For the text-containing cell, return its midpoint in (X, Y) coordinate format. 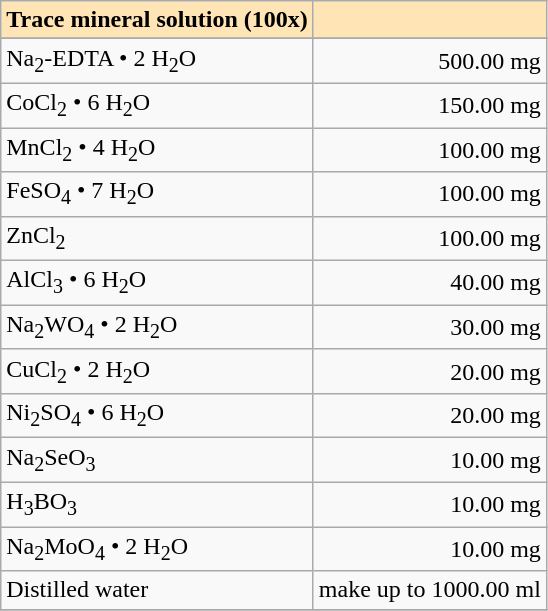
MnCl2 • 4 H2O (158, 150)
make up to 1000.00 ml (430, 590)
FeSO4 • 7 H2O (158, 194)
Na2-EDTA • 2 H2O (158, 61)
CoCl2 • 6 H2O (158, 105)
H3BO3 (158, 504)
CuCl2 • 2 H2O (158, 371)
40.00 mg (430, 283)
Na2MoO4 • 2 H2O (158, 549)
30.00 mg (430, 327)
Na2WO4 • 2 H2O (158, 327)
AlCl3 • 6 H2O (158, 283)
150.00 mg (430, 105)
500.00 mg (430, 61)
Ni2SO4 • 6 H2O (158, 416)
Trace mineral solution (100x) (158, 20)
Distilled water (158, 590)
Na2SeO3 (158, 460)
ZnCl2 (158, 238)
